Search for the cell housing the specified text and yield its [x, y] center coordinate. 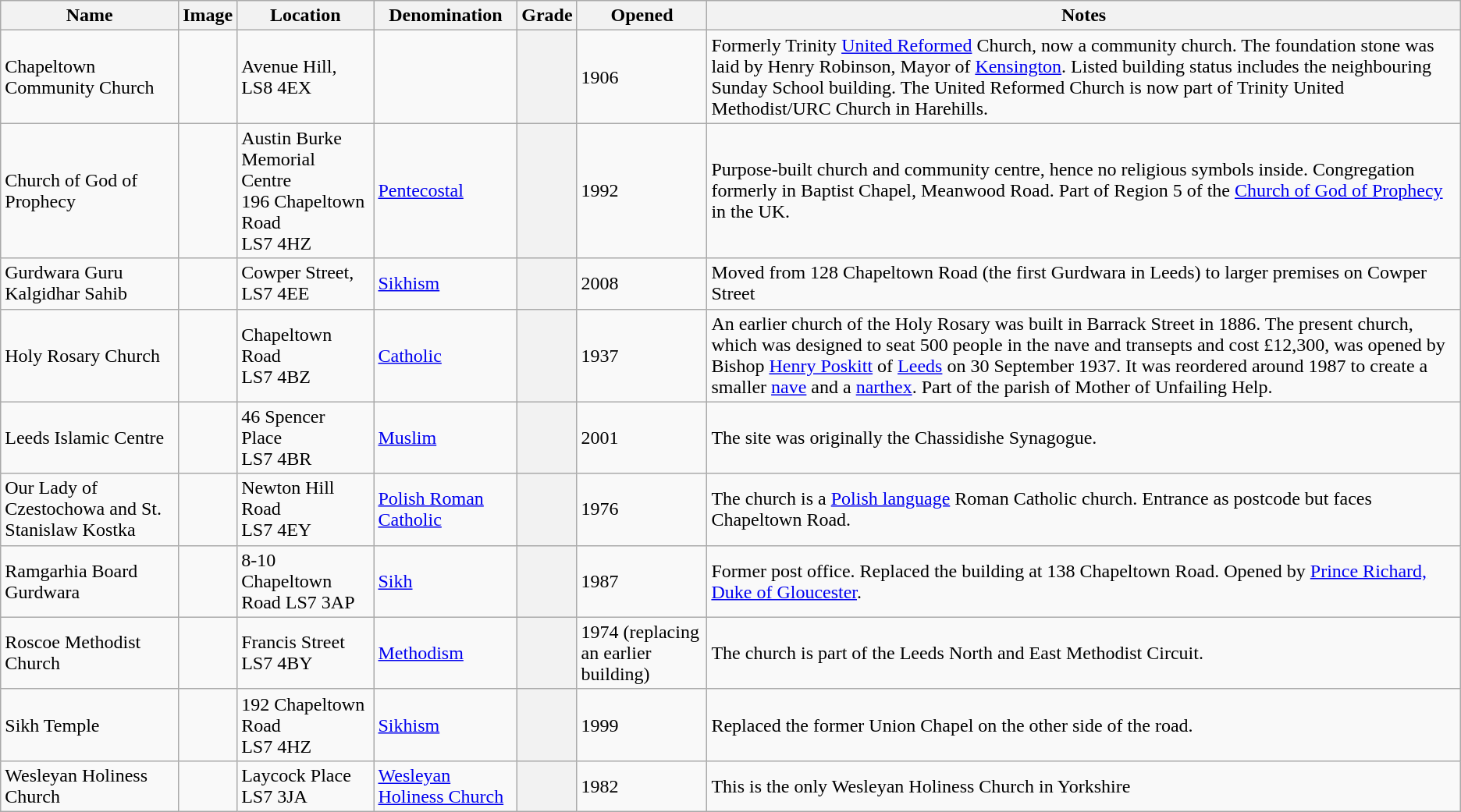
Pentecostal [446, 190]
The site was originally the Chassidishe Synagogue. [1083, 438]
Opened [642, 16]
1987 [642, 581]
Ramgarhia Board Gurdwara [90, 581]
Francis StreetLS7 4BY [306, 653]
Sikh [446, 581]
1999 [642, 725]
Roscoe Methodist Church [90, 653]
Grade [547, 16]
Image [208, 16]
Newton Hill RoadLS7 4EY [306, 509]
1992 [642, 190]
1982 [642, 786]
Chapeltown Community Church [90, 76]
1937 [642, 356]
Sikh Temple [90, 725]
Church of God of Prophecy [90, 190]
Holy Rosary Church [90, 356]
192 Chapeltown RoadLS7 4HZ [306, 725]
46 Spencer PlaceLS7 4BR [306, 438]
1906 [642, 76]
Methodism [446, 653]
1976 [642, 509]
Leeds Islamic Centre [90, 438]
Polish Roman Catholic [446, 509]
Cowper Street, LS7 4EE [306, 284]
Replaced the former Union Chapel on the other side of the road. [1083, 725]
Name [90, 16]
Our Lady of Czestochowa and St. Stanislaw Kostka [90, 509]
1974 (replacing an earlier building) [642, 653]
Laycock PlaceLS7 3JA [306, 786]
Former post office. Replaced the building at 138 Chapeltown Road. Opened by Prince Richard, Duke of Gloucester. [1083, 581]
8-10 Chapeltown Road LS7 3AP [306, 581]
Gurdwara Guru Kalgidhar Sahib [90, 284]
Catholic [446, 356]
The church is part of the Leeds North and East Methodist Circuit. [1083, 653]
Denomination [446, 16]
Chapeltown RoadLS7 4BZ [306, 356]
Location [306, 16]
This is the only Wesleyan Holiness Church in Yorkshire [1083, 786]
The church is a Polish language Roman Catholic church. Entrance as postcode but faces Chapeltown Road. [1083, 509]
Moved from 128 Chapeltown Road (the first Gurdwara in Leeds) to larger premises on Cowper Street [1083, 284]
Muslim [446, 438]
Austin Burke Memorial Centre196 Chapeltown RoadLS7 4HZ [306, 190]
2001 [642, 438]
2008 [642, 284]
Avenue Hill, LS8 4EX [306, 76]
Notes [1083, 16]
